Pinpoint the cell where the given text exists, returning its (X, Y) midpoint coordinate. 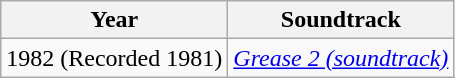
Soundtrack (341, 20)
Grease 2 (soundtrack) (341, 58)
Year (114, 20)
1982 (Recorded 1981) (114, 58)
